Locate the cell with the specified text and output its (X, Y) center coordinate. 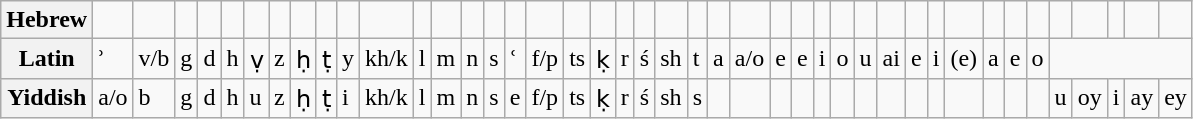
b (154, 98)
Yiddish (47, 98)
t (697, 59)
Hebrew (47, 20)
ṿ (256, 59)
oy (1090, 98)
ey (1176, 98)
(e) (964, 59)
ʾ (113, 59)
y (348, 59)
ay (1142, 98)
v/b (154, 59)
ʿ (515, 59)
ai (891, 59)
Latin (47, 59)
